Provide the [x, y] coordinate of the cell's center where the given text is located.  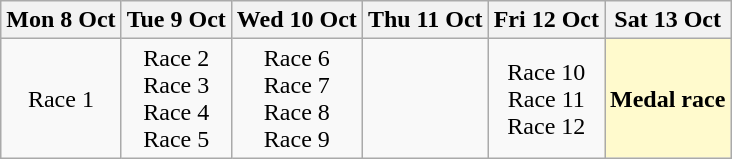
Race 2Race 3Race 4Race 5 [176, 98]
Thu 11 Oct [425, 20]
Race 10Race 11Race 12 [546, 98]
Sat 13 Oct [667, 20]
Race 1 [61, 98]
Fri 12 Oct [546, 20]
Mon 8 Oct [61, 20]
Wed 10 Oct [296, 20]
Tue 9 Oct [176, 20]
Medal race [667, 98]
Race 6Race 7Race 8Race 9 [296, 98]
